Detect which cell encompasses the target text, then output its (x, y) center coordinate. 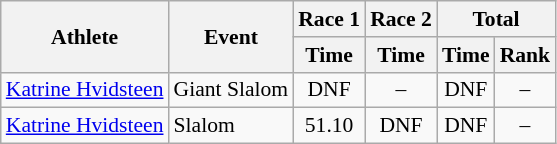
Rank (526, 55)
Slalom (232, 126)
Event (232, 36)
51.10 (329, 126)
Total (496, 19)
Race 1 (329, 19)
Race 2 (401, 19)
Giant Slalom (232, 90)
Athlete (85, 36)
